Scan for the cell matching the given text and deliver its (x, y) coordinate at center. 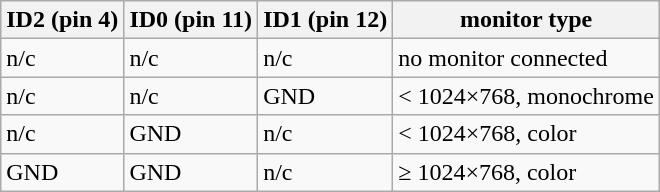
ID0 (pin 11) (191, 20)
ID1 (pin 12) (326, 20)
≥ 1024×768, color (526, 172)
< 1024×768, monochrome (526, 96)
ID2 (pin 4) (62, 20)
no monitor connected (526, 58)
< 1024×768, color (526, 134)
monitor type (526, 20)
